Return (X, Y) of the center of cell containing provided text 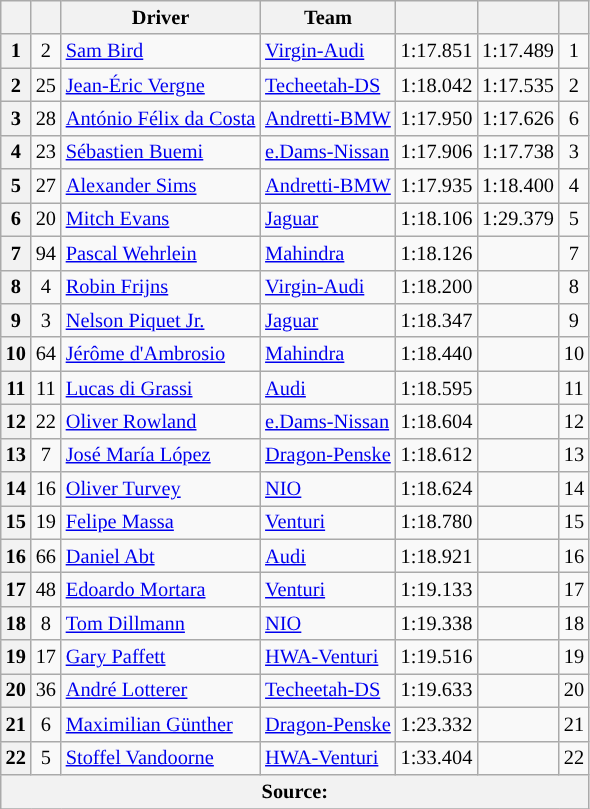
1:17.535 (518, 85)
1:18.604 (437, 421)
28 (46, 118)
64 (46, 354)
1:19.133 (437, 589)
1:23.332 (437, 724)
1:18.624 (437, 489)
André Lotterer (160, 690)
Jean-Éric Vergne (160, 85)
Sébastien Buemi (160, 152)
36 (46, 690)
1:18.440 (437, 354)
Oliver Turvey (160, 489)
Sam Bird (160, 51)
1:17.950 (437, 118)
1:19.633 (437, 690)
1:18.921 (437, 556)
Edoardo Mortara (160, 589)
1:19.338 (437, 623)
Daniel Abt (160, 556)
1:29.379 (518, 219)
1:17.489 (518, 51)
Nelson Piquet Jr. (160, 320)
Driver (160, 17)
1:18.400 (518, 186)
Felipe Massa (160, 522)
1:18.612 (437, 455)
1:18.126 (437, 253)
94 (46, 253)
1:18.780 (437, 522)
1:18.042 (437, 85)
Alexander Sims (160, 186)
1:17.906 (437, 152)
1:18.106 (437, 219)
Robin Frijns (160, 287)
1:33.404 (437, 758)
1:17.851 (437, 51)
Lucas di Grassi (160, 388)
António Félix da Costa (160, 118)
Source: (295, 791)
Tom Dillmann (160, 623)
1:18.595 (437, 388)
Stoffel Vandoorne (160, 758)
José María López (160, 455)
Mitch Evans (160, 219)
1:17.626 (518, 118)
Jérôme d'Ambrosio (160, 354)
Oliver Rowland (160, 421)
23 (46, 152)
25 (46, 85)
1:17.935 (437, 186)
1:19.516 (437, 657)
66 (46, 556)
1:18.200 (437, 287)
27 (46, 186)
Maximilian Günther (160, 724)
Pascal Wehrlein (160, 253)
Team (328, 17)
1:18.347 (437, 320)
Gary Paffett (160, 657)
1:17.738 (518, 152)
48 (46, 589)
